Identify which cell holds the provided text, then report its [X, Y] central coordinate. 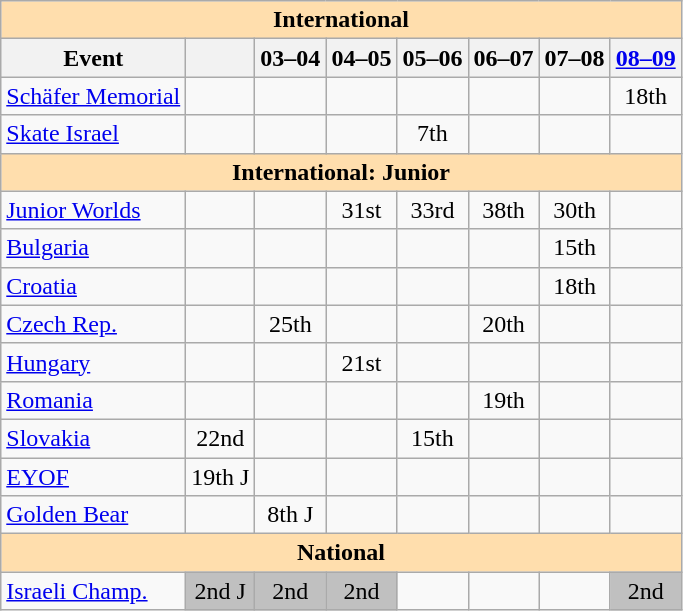
04–05 [362, 58]
20th [504, 324]
Romania [94, 400]
Bulgaria [94, 248]
19th J [220, 477]
25th [290, 324]
Event [94, 58]
08–09 [646, 58]
22nd [220, 438]
21st [362, 362]
07–08 [574, 58]
Croatia [94, 286]
Israeli Champ. [94, 591]
06–07 [504, 58]
Slovakia [94, 438]
Golden Bear [94, 515]
8th J [290, 515]
31st [362, 210]
Czech Rep. [94, 324]
Skate Israel [94, 134]
Hungary [94, 362]
30th [574, 210]
International [341, 20]
38th [504, 210]
19th [504, 400]
National [341, 553]
05–06 [432, 58]
International: Junior [341, 172]
33rd [432, 210]
Junior Worlds [94, 210]
03–04 [290, 58]
EYOF [94, 477]
7th [432, 134]
Schäfer Memorial [94, 96]
2nd J [220, 591]
